Pinpoint the cell where the given text exists, returning its (x, y) midpoint coordinate. 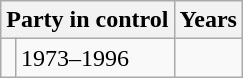
Party in control (88, 20)
Years (208, 20)
1973–1996 (94, 58)
